From the cell containing the given text, extract its center point as (x, y) coordinate. 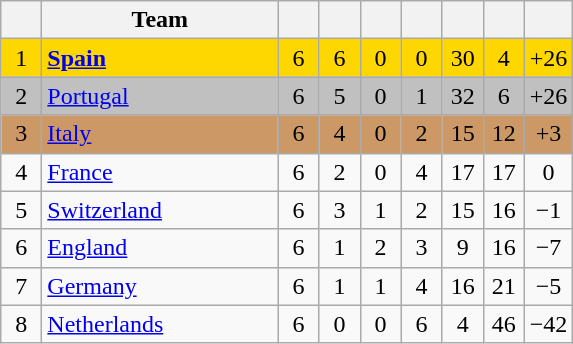
Switzerland (160, 210)
7 (22, 286)
Portugal (160, 96)
Italy (160, 134)
−1 (548, 210)
Germany (160, 286)
21 (504, 286)
−7 (548, 248)
9 (462, 248)
46 (504, 324)
Netherlands (160, 324)
−42 (548, 324)
England (160, 248)
32 (462, 96)
−5 (548, 286)
+3 (548, 134)
30 (462, 58)
France (160, 172)
12 (504, 134)
8 (22, 324)
Spain (160, 58)
Team (160, 20)
